Return (X, Y) of the center of cell containing provided text 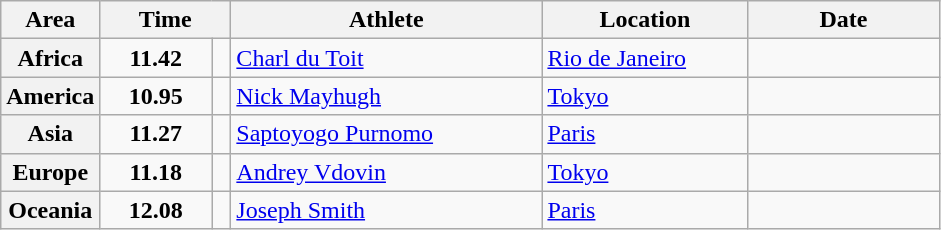
Time (166, 20)
Saptoyogo Purnomo (386, 134)
Asia (50, 134)
Europe (50, 172)
11.27 (156, 134)
Date (844, 20)
America (50, 96)
Rio de Janeiro (645, 58)
Joseph Smith (386, 210)
Area (50, 20)
Charl du Toit (386, 58)
Location (645, 20)
Oceania (50, 210)
Africa (50, 58)
Athlete (386, 20)
12.08 (156, 210)
11.42 (156, 58)
11.18 (156, 172)
Andrey Vdovin (386, 172)
10.95 (156, 96)
Nick Mayhugh (386, 96)
